Identify which cell holds the provided text, then report its (X, Y) central coordinate. 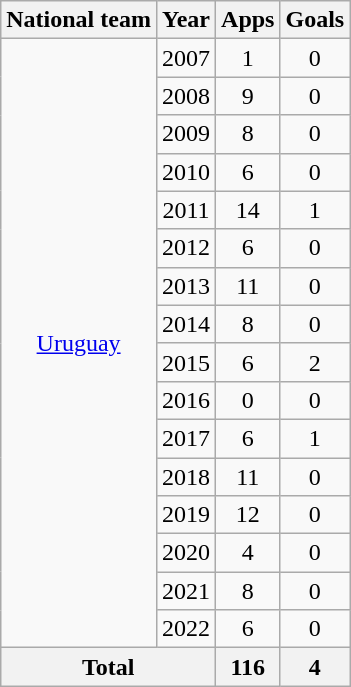
2021 (186, 591)
2018 (186, 477)
2019 (186, 515)
2007 (186, 58)
Uruguay (79, 344)
2022 (186, 629)
116 (248, 667)
Total (108, 667)
14 (248, 210)
9 (248, 96)
2008 (186, 96)
2013 (186, 286)
Year (186, 20)
2011 (186, 210)
2020 (186, 553)
2015 (186, 362)
Goals (315, 20)
2012 (186, 248)
2014 (186, 324)
National team (79, 20)
2009 (186, 134)
2 (315, 362)
12 (248, 515)
Apps (248, 20)
2016 (186, 400)
2017 (186, 438)
2010 (186, 172)
